Determine the (x, y) coordinate at the center of the cell enclosing the given text.  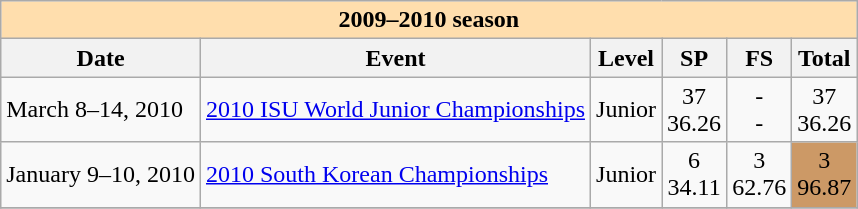
Date (101, 58)
3 62.76 (760, 174)
3 96.87 (824, 174)
- - (760, 110)
2009–2010 season (429, 20)
SP (694, 58)
6 34.11 (694, 174)
Total (824, 58)
March 8–14, 2010 (101, 110)
2010 South Korean Championships (395, 174)
Level (626, 58)
FS (760, 58)
2010 ISU World Junior Championships (395, 110)
Event (395, 58)
January 9–10, 2010 (101, 174)
